Pinpoint the cell where the given text exists, returning its (X, Y) midpoint coordinate. 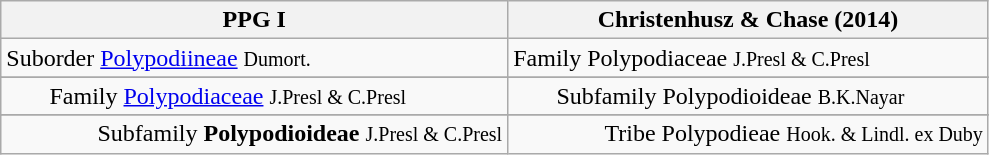
Tribe Polypodieae Hook. & Lindl. ex Duby (748, 134)
Suborder Polypodiineae Dumort. (254, 58)
Subfamily Polypodioideae B.K.Nayar (748, 96)
Subfamily Polypodioideae J.Presl & C.Presl (254, 134)
Christenhusz & Chase (2014) (748, 20)
PPG I (254, 20)
